Locate the cell with the specified text and output its [X, Y] center coordinate. 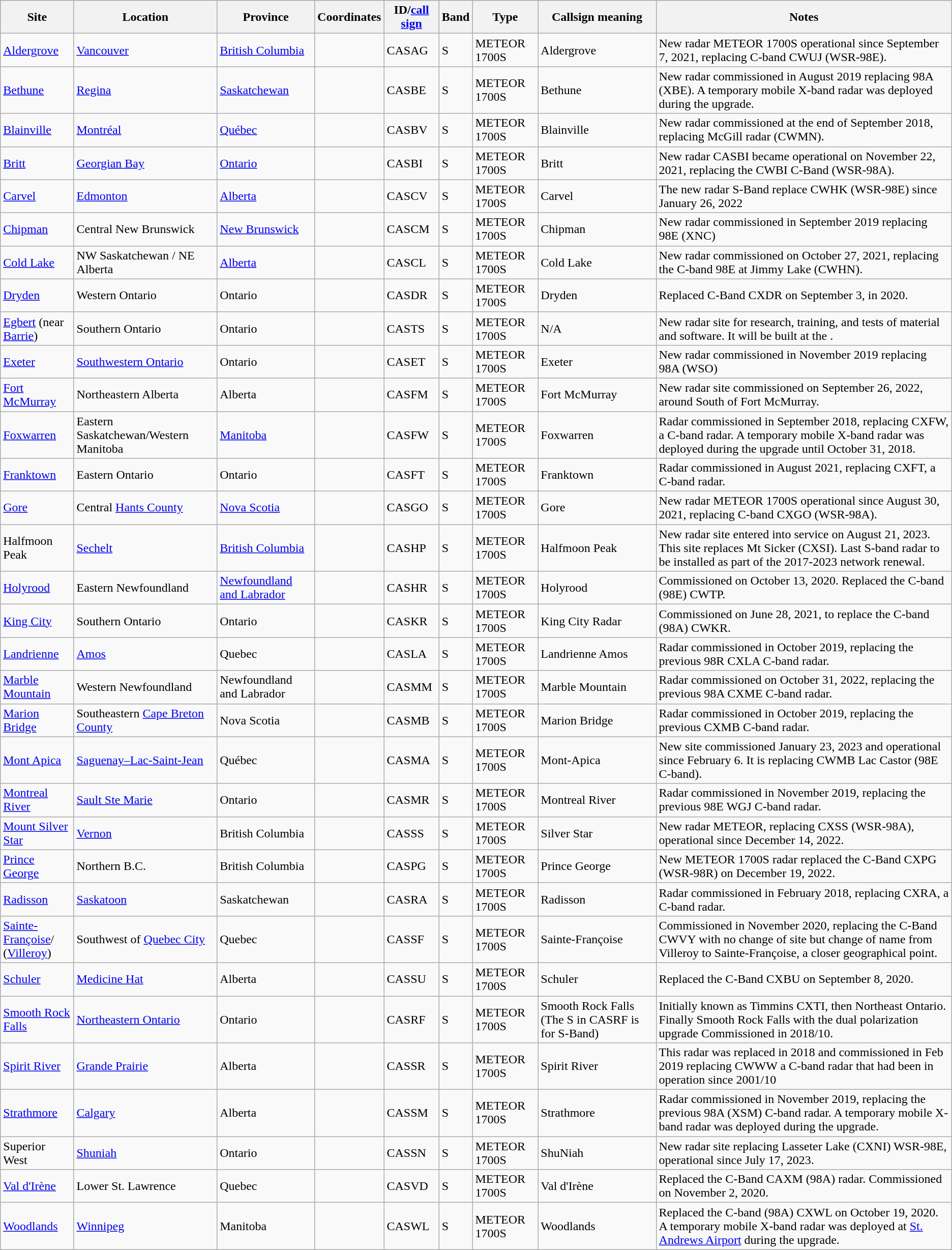
CASKR [411, 621]
Medicine Hat [145, 979]
CASFT [411, 475]
Initially known as Timmins CXTI, then Northeast Ontario. Finally Smooth Rock Falls with the dual polarization upgrade Commissioned in 2018/10. [804, 1020]
Superior West [37, 1153]
CASCL [411, 263]
CASHP [411, 548]
Lower St. Lawrence [145, 1186]
Commissioned on June 28, 2021, to replace the C-band (98A) CWKR. [804, 621]
CASCV [411, 196]
Calgary [145, 1113]
Eastern Saskatchewan/Western Manitoba [145, 434]
CASRF [411, 1020]
Mount Silver Star [37, 833]
New radar CASBI became operational on November 22, 2021, replacing the CWBI C-Band (WSR-98A). [804, 163]
CASCM [411, 229]
CASSF [411, 939]
New radar site for research, training, and tests of material and software. It will be built at the . [804, 329]
Northern B.C. [145, 866]
CASTS [411, 329]
CASWL [411, 1226]
New radar METEOR 1700S operational since September 7, 2021, replacing C-band CWUJ (WSR-98E). [804, 50]
CASHR [411, 588]
Coordinates [349, 17]
NW Saskatchewan / NE Alberta [145, 263]
Egbert (near Barrie) [37, 329]
Sechelt [145, 548]
CASBI [411, 163]
Replaced the C-band (98A) CXWL on October 19, 2020. A temporary mobile X-band radar was deployed at St. Andrews Airport during the upgrade. [804, 1226]
Southwest of Quebec City [145, 939]
Saskatoon [145, 899]
King City Radar [597, 621]
CASMB [411, 720]
This radar was replaced in 2018 and commissioned in Feb 2019 replacing CWWW a C-band radar that had been in operation since 2001/10 [804, 1066]
Southwestern Ontario [145, 361]
CASBE [411, 90]
Vernon [145, 833]
Radar commissioned in February 2018, replacing CXRA, a C-band radar. [804, 899]
Central Hants County [145, 508]
The new radar S-Band replace CWHK (WSR-98E) since January 26, 2022 [804, 196]
Location [145, 17]
ID/call sign [411, 17]
Eastern Ontario [145, 475]
CASET [411, 361]
Central New Brunswick [145, 229]
Georgian Bay [145, 163]
New radar METEOR 1700S operational since August 30, 2021, replacing C-band CXGO (WSR-98A). [804, 508]
Edmonton [145, 196]
Type [505, 17]
CASSS [411, 833]
Saguenay–Lac-Saint-Jean [145, 760]
New radar commissioned on October 27, 2021, replacing the C-band 98E at Jimmy Lake (CWHN). [804, 263]
Smooth Rock Falls (The S in CASRF is for S-Band) [597, 1020]
Grande Prairie [145, 1066]
Winnipeg [145, 1226]
New radar commissioned in September 2019 replacing 98E (XNC) [804, 229]
Sainte-Françoise/(Villeroy) [37, 939]
CASFM [411, 395]
New radar site replacing Lasseter Lake (CXNI) WSR-98E, operational since July 17, 2023. [804, 1153]
Northeastern Alberta [145, 395]
CASDR [411, 295]
Band [456, 17]
Eastern Newfoundland [145, 588]
New METEOR 1700S radar replaced the C-Band CXPG (WSR-98R) on December 19, 2022. [804, 866]
Landrienne [37, 654]
Radar commissioned in November 2019, replacing the previous 98A (XSM) C-band radar. A temporary mobile X-band radar was deployed during the upgrade. [804, 1113]
Replaced the C-Band CAXM (98A) radar. Commissioned on November 2, 2020. [804, 1186]
Sault Ste Marie [145, 800]
Replaced the C-Band CXBU on September 8, 2020. [804, 979]
New radar commissioned in August 2019 replacing 98A (XBE). A temporary mobile X-band radar was deployed during the upgrade. [804, 90]
New radar site commissioned on September 26, 2022, around South of Fort McMurray. [804, 395]
Shuniah [145, 1153]
CASBV [411, 130]
Sainte-Françoise [597, 939]
Smooth Rock Falls [37, 1020]
Radar commissioned in October 2019, replacing the previous CXMB C-band radar. [804, 720]
CASMR [411, 800]
Commissioned on October 13, 2020. Replaced the C-band (98E) CWTP. [804, 588]
CASMA [411, 760]
Regina [145, 90]
New site commissioned January 23, 2023 and operational since February 6. It is replacing CWMB Lac Castor (98E C-band). [804, 760]
New radar METEOR, replacing CXSS (WSR-98A), operational since December 14, 2022. [804, 833]
CASPG [411, 866]
Mont Apica [37, 760]
Amos [145, 654]
Callsign meaning [597, 17]
CASVD [411, 1186]
Western Ontario [145, 295]
CASSN [411, 1153]
Radar commissioned in November 2019, replacing the previous 98E WGJ C-band radar. [804, 800]
Province [266, 17]
King City [37, 621]
CASSM [411, 1113]
N/A [597, 329]
Silver Star [597, 833]
CASSU [411, 979]
Western Newfoundland [145, 687]
CASSR [411, 1066]
Landrienne Amos [597, 654]
CASGO [411, 508]
Replaced C-Band CXDR on September 3, in 2020. [804, 295]
New radar commissioned at the end of September 2018, replacing McGill radar (CWMN). [804, 130]
CASFW [411, 434]
Vancouver [145, 50]
CASMM [411, 687]
Montréal [145, 130]
New Brunswick [266, 229]
CASRA [411, 899]
CASAG [411, 50]
Radar commissioned in August 2021, replacing CXFT, a C-band radar. [804, 475]
Notes [804, 17]
Mont-Apica [597, 760]
Northeastern Ontario [145, 1020]
Site [37, 17]
Radar commissioned in October 2019, replacing the previous 98R CXLA C-band radar. [804, 654]
ShuNiah [597, 1153]
Radar commissioned on October 31, 2022, replacing the previous 98A CXME C-band radar. [804, 687]
CASLA [411, 654]
New radar commissioned in November 2019 replacing 98A (WSO) [804, 361]
Southeastern Cape Breton County [145, 720]
